Determine the [X, Y] coordinate at the center of the cell enclosing the given text.  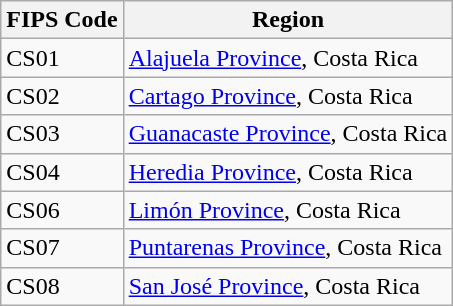
CS06 [62, 210]
Region [288, 20]
CS08 [62, 286]
Heredia Province, Costa Rica [288, 172]
CS03 [62, 134]
FIPS Code [62, 20]
CS04 [62, 172]
CS02 [62, 96]
Guanacaste Province, Costa Rica [288, 134]
Cartago Province, Costa Rica [288, 96]
CS01 [62, 58]
Alajuela Province, Costa Rica [288, 58]
Puntarenas Province, Costa Rica [288, 248]
San José Province, Costa Rica [288, 286]
Limón Province, Costa Rica [288, 210]
CS07 [62, 248]
